From the cell containing the given text, extract its center point as (x, y) coordinate. 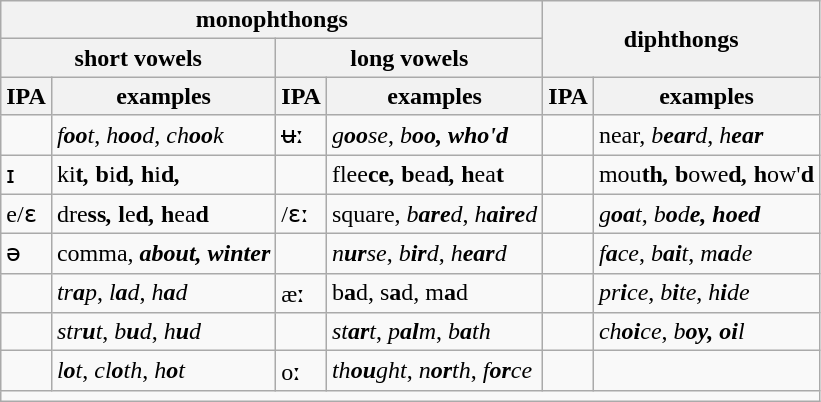
dress, led, head (163, 214)
thought, north, force (434, 371)
goat, bode, hoed (706, 214)
bad, sad, mad (434, 293)
fleece, bead, heat (434, 174)
ɪ (26, 174)
oː (302, 371)
choice, boy, oil (706, 332)
start, palm, bath (434, 332)
nurse, bird, heard (434, 254)
short vowels (138, 58)
square, bared, haired (434, 214)
comma, about, winter (163, 254)
face, bait, made (706, 254)
lot, cloth, hot (163, 371)
ʉː (302, 135)
strut, bud, hud (163, 332)
æː (302, 293)
goose, boo, who'd (434, 135)
trap, lad, had (163, 293)
monophthongs (272, 20)
foot, hood, chook (163, 135)
/ɛː (302, 214)
price, bite, hide (706, 293)
ə (26, 254)
near, beard, hear (706, 135)
long vowels (410, 58)
diphthongs (682, 39)
kit, bid, hid, (163, 174)
mouth, bowed, how'd (706, 174)
e/ɛ (26, 214)
